Locate the cell with the specified text and output its (x, y) center coordinate. 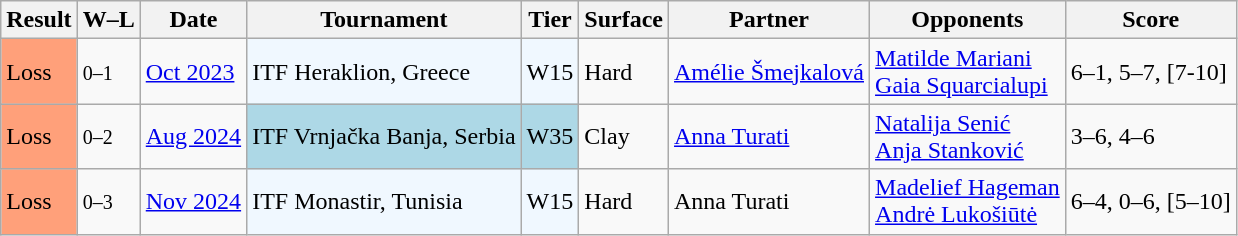
Date (193, 20)
Oct 2023 (193, 72)
0–2 (108, 136)
Tier (550, 20)
Aug 2024 (193, 136)
Opponents (968, 20)
Madelief Hageman Andrė Lukošiūtė (968, 202)
W35 (550, 136)
Clay (624, 136)
Matilde Mariani Gaia Squarcialupi (968, 72)
ITF Heraklion, Greece (384, 72)
Amélie Šmejkalová (770, 72)
0–1 (108, 72)
W–L (108, 20)
Natalija Senić Anja Stanković (968, 136)
Nov 2024 (193, 202)
0–3 (108, 202)
6–1, 5–7, [7-10] (1150, 72)
6–4, 0–6, [5–10] (1150, 202)
Score (1150, 20)
Surface (624, 20)
3–6, 4–6 (1150, 136)
ITF Monastir, Tunisia (384, 202)
ITF Vrnjačka Banja, Serbia (384, 136)
Tournament (384, 20)
Partner (770, 20)
Result (39, 20)
